Return [x, y] of the center of cell containing provided text 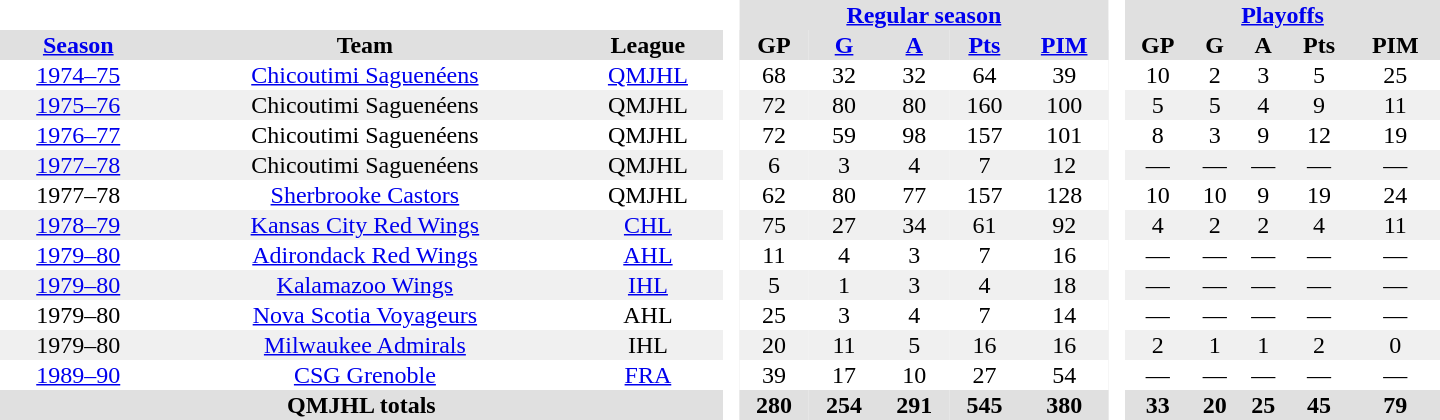
101 [1064, 135]
Kansas City Red Wings [366, 225]
6 [774, 165]
17 [844, 375]
Playoffs [1282, 15]
380 [1064, 405]
54 [1064, 375]
34 [914, 225]
128 [1064, 195]
160 [984, 105]
Kalamazoo Wings [366, 285]
62 [774, 195]
1974–75 [78, 75]
0 [1395, 345]
254 [844, 405]
18 [1064, 285]
Team [366, 45]
1989–90 [78, 375]
59 [844, 135]
14 [1064, 315]
QMJHL totals [362, 405]
24 [1395, 195]
68 [774, 75]
Season [78, 45]
280 [774, 405]
64 [984, 75]
Adirondack Red Wings [366, 255]
77 [914, 195]
1975–76 [78, 105]
Sherbrooke Castors [366, 195]
1978–79 [78, 225]
291 [914, 405]
League [648, 45]
100 [1064, 105]
92 [1064, 225]
CHL [648, 225]
Milwaukee Admirals [366, 345]
75 [774, 225]
98 [914, 135]
79 [1395, 405]
33 [1158, 405]
Regular season [924, 15]
Nova Scotia Voyageurs [366, 315]
8 [1158, 135]
FRA [648, 375]
CSG Grenoble [366, 375]
1976–77 [78, 135]
545 [984, 405]
45 [1320, 405]
61 [984, 225]
